Find where the given text appears and provide that cell's center as [X, Y] coordinate. 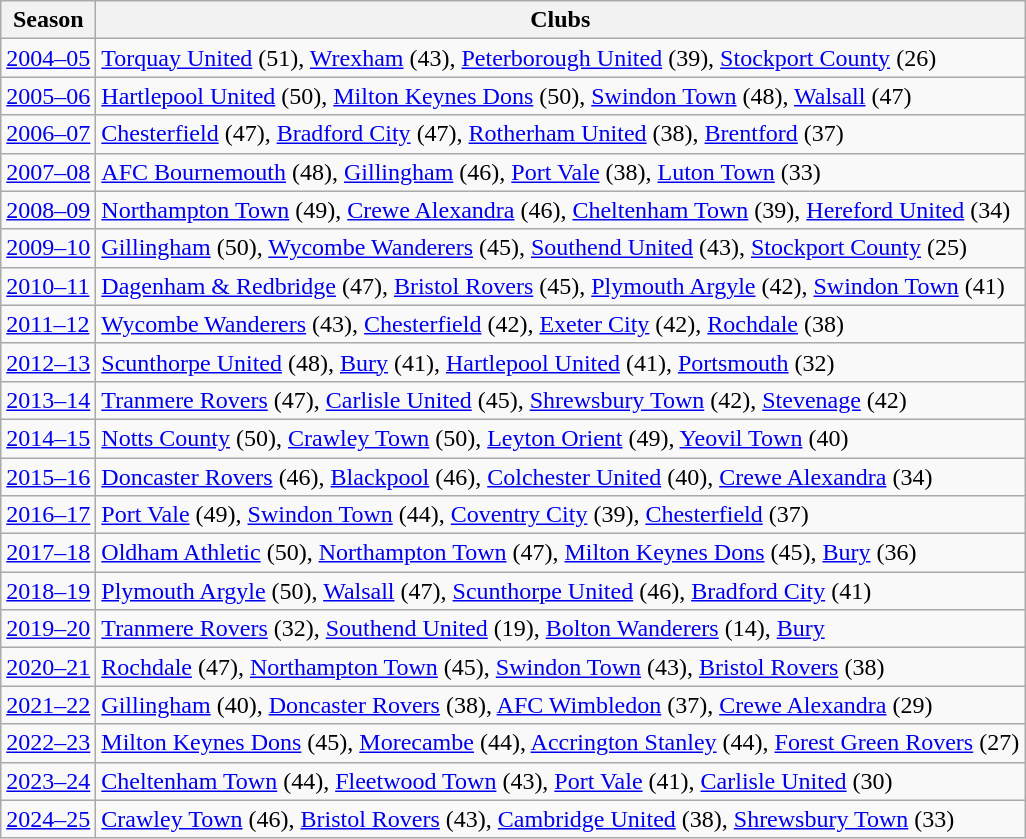
2012–13 [48, 362]
2004–05 [48, 58]
2014–15 [48, 438]
2021–22 [48, 705]
2018–19 [48, 591]
Chesterfield (47), Bradford City (47), Rotherham United (38), Brentford (37) [560, 134]
2016–17 [48, 515]
2024–25 [48, 819]
Season [48, 20]
Oldham Athletic (50), Northampton Town (47), Milton Keynes Dons (45), Bury (36) [560, 553]
Northampton Town (49), Crewe Alexandra (46), Cheltenham Town (39), Hereford United (34) [560, 210]
2009–10 [48, 248]
Port Vale (49), Swindon Town (44), Coventry City (39), Chesterfield (37) [560, 515]
Cheltenham Town (44), Fleetwood Town (43), Port Vale (41), Carlisle United (30) [560, 781]
Notts County (50), Crawley Town (50), Leyton Orient (49), Yeovil Town (40) [560, 438]
2020–21 [48, 667]
2022–23 [48, 743]
2015–16 [48, 477]
2006–07 [48, 134]
2010–11 [48, 286]
Scunthorpe United (48), Bury (41), Hartlepool United (41), Portsmouth (32) [560, 362]
2007–08 [48, 172]
Milton Keynes Dons (45), Morecambe (44), Accrington Stanley (44), Forest Green Rovers (27) [560, 743]
Plymouth Argyle (50), Walsall (47), Scunthorpe United (46), Bradford City (41) [560, 591]
Torquay United (51), Wrexham (43), Peterborough United (39), Stockport County (26) [560, 58]
2013–14 [48, 400]
Tranmere Rovers (47), Carlisle United (45), Shrewsbury Town (42), Stevenage (42) [560, 400]
AFC Bournemouth (48), Gillingham (46), Port Vale (38), Luton Town (33) [560, 172]
Doncaster Rovers (46), Blackpool (46), Colchester United (40), Crewe Alexandra (34) [560, 477]
Gillingham (40), Doncaster Rovers (38), AFC Wimbledon (37), Crewe Alexandra (29) [560, 705]
Crawley Town (46), Bristol Rovers (43), Cambridge United (38), Shrewsbury Town (33) [560, 819]
2017–18 [48, 553]
2005–06 [48, 96]
Tranmere Rovers (32), Southend United (19), Bolton Wanderers (14), Bury [560, 629]
Rochdale (47), Northampton Town (45), Swindon Town (43), Bristol Rovers (38) [560, 667]
Gillingham (50), Wycombe Wanderers (45), Southend United (43), Stockport County (25) [560, 248]
Dagenham & Redbridge (47), Bristol Rovers (45), Plymouth Argyle (42), Swindon Town (41) [560, 286]
Hartlepool United (50), Milton Keynes Dons (50), Swindon Town (48), Walsall (47) [560, 96]
2019–20 [48, 629]
Wycombe Wanderers (43), Chesterfield (42), Exeter City (42), Rochdale (38) [560, 324]
Clubs [560, 20]
2011–12 [48, 324]
2008–09 [48, 210]
2023–24 [48, 781]
